Detect which cell encompasses the target text, then output its [X, Y] center coordinate. 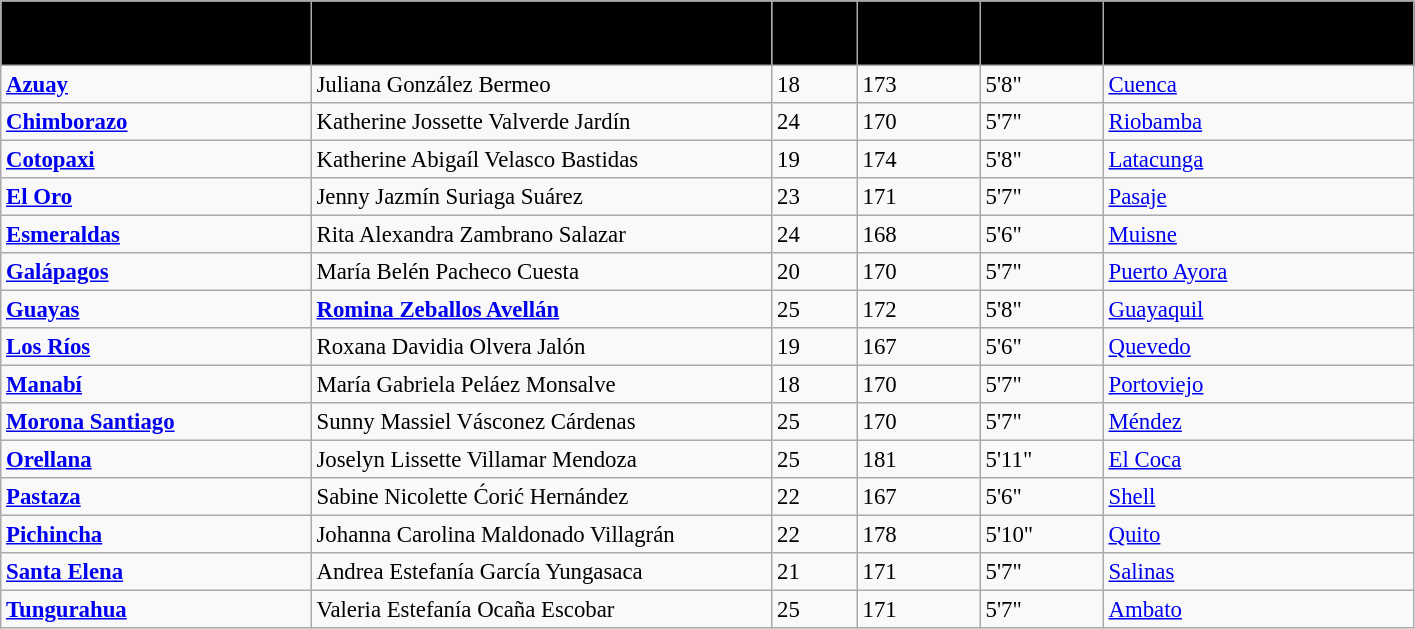
Joselyn Lissette Villamar Mendoza [541, 459]
5'10" [1042, 534]
Sunny Massiel Vásconez Cárdenas [541, 422]
Méndez [1258, 422]
Orellana [156, 459]
173 [918, 84]
Pasaje [1258, 197]
Salinas [1258, 572]
Katherine Jossette Valverde Jardín [541, 122]
23 [815, 197]
Quito [1258, 534]
Portoviejo [1258, 384]
Height (ft) [1042, 33]
Country [156, 33]
21 [815, 572]
Muisne [1258, 234]
Height (cm) [918, 33]
Ambato [1258, 609]
Roxana Davidia Olvera Jalón [541, 347]
Hometown [1258, 33]
Morona Santiago [156, 422]
Pastaza [156, 497]
Age [815, 33]
Tungurahua [156, 609]
El Oro [156, 197]
Jenny Jazmín Suriaga Suárez [541, 197]
Romina Zeballos Avellán [541, 309]
Pichincha [156, 534]
Cotopaxi [156, 159]
María Gabriela Peláez Monsalve [541, 384]
Katherine Abigaíl Velasco Bastidas [541, 159]
Riobamba [1258, 122]
Puerto Ayora [1258, 272]
Sabine Nicolette Ćorić Hernández [541, 497]
Juliana González Bermeo [541, 84]
168 [918, 234]
Cuenca [1258, 84]
Guayas [156, 309]
5'11" [1042, 459]
181 [918, 459]
Guayaquil [1258, 309]
174 [918, 159]
Azuay [156, 84]
Santa Elena [156, 572]
Manabí [156, 384]
Galápagos [156, 272]
Valeria Estefanía Ocaña Escobar [541, 609]
Shell [1258, 497]
El Coca [1258, 459]
20 [815, 272]
Chimborazo [156, 122]
Quevedo [1258, 347]
María Belén Pacheco Cuesta [541, 272]
Esmeraldas [156, 234]
Los Ríos [156, 347]
178 [918, 534]
172 [918, 309]
Rita Alexandra Zambrano Salazar [541, 234]
Contestant [541, 33]
Latacunga [1258, 159]
Johanna Carolina Maldonado Villagrán [541, 534]
Andrea Estefanía García Yungasaca [541, 572]
